For the text-containing cell, return its midpoint in [x, y] coordinate format. 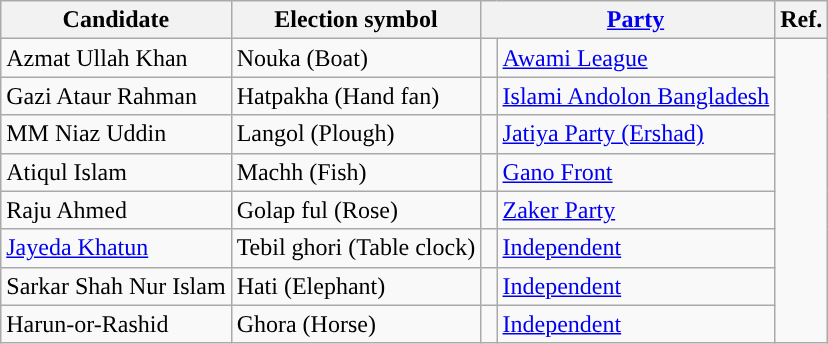
Party [636, 20]
Sarkar Shah Nur Islam [116, 286]
Gazi Ataur Rahman [116, 96]
Azmat Ullah Khan [116, 58]
Gano Front [636, 172]
Zaker Party [636, 210]
Jayeda Khatun [116, 248]
Hatpakha (Hand fan) [356, 96]
Election symbol [356, 20]
Jatiya Party (Ershad) [636, 134]
Nouka (Boat) [356, 58]
Awami League [636, 58]
Ref. [802, 20]
Harun-or-Rashid [116, 324]
Hati (Elephant) [356, 286]
Islami Andolon Bangladesh [636, 96]
Raju Ahmed [116, 210]
Candidate [116, 20]
Golap ful (Rose) [356, 210]
Langol (Plough) [356, 134]
Machh (Fish) [356, 172]
Tebil ghori (Table clock) [356, 248]
MM Niaz Uddin [116, 134]
Atiqul Islam [116, 172]
Ghora (Horse) [356, 324]
